Provide the (x, y) coordinate of the cell's center where the given text is located.  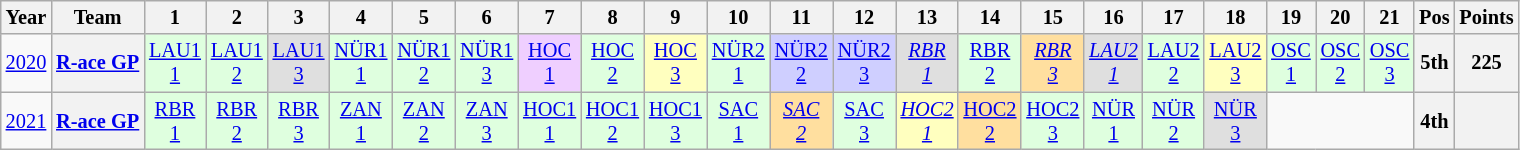
HOC3 (676, 63)
5 (424, 17)
8 (612, 17)
4th (1434, 121)
NÜR22 (802, 63)
3 (299, 17)
19 (1290, 17)
OSC3 (1390, 63)
SAC2 (802, 121)
14 (990, 17)
Points (1486, 17)
HOC21 (928, 121)
2 (237, 17)
Year (26, 17)
NÜR21 (738, 63)
SAC1 (738, 121)
SAC3 (864, 121)
NÜR1 (1113, 121)
13 (928, 17)
HOC12 (612, 121)
HOC13 (676, 121)
6 (486, 17)
20 (1340, 17)
16 (1113, 17)
12 (864, 17)
4 (360, 17)
15 (1052, 17)
NÜR11 (360, 63)
1 (175, 17)
HOC2 (612, 63)
LAU23 (1235, 63)
NÜR12 (424, 63)
OSC1 (1290, 63)
NÜR23 (864, 63)
Team (98, 17)
7 (550, 17)
10 (738, 17)
ZAN2 (424, 121)
NÜR2 (1174, 121)
OSC2 (1340, 63)
HOC11 (550, 121)
LAU22 (1174, 63)
18 (1235, 17)
5th (1434, 63)
LAU12 (237, 63)
HOC22 (990, 121)
HOC23 (1052, 121)
9 (676, 17)
NÜR13 (486, 63)
11 (802, 17)
ZAN3 (486, 121)
LAU11 (175, 63)
HOC1 (550, 63)
2020 (26, 63)
17 (1174, 17)
21 (1390, 17)
ZAN1 (360, 121)
225 (1486, 63)
NÜR3 (1235, 121)
Pos (1434, 17)
2021 (26, 121)
LAU13 (299, 63)
LAU21 (1113, 63)
